Extract the [X, Y] coordinate from the center of the cell holding the provided text.  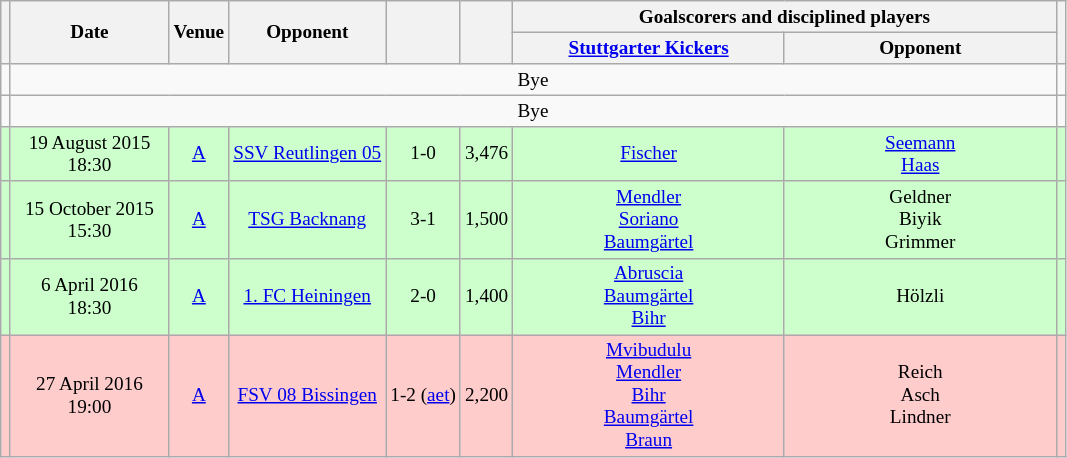
FSV 08 Bissingen [308, 396]
Fischer [649, 154]
Geldner Biyik Grimmer [920, 220]
6 April 201618:30 [90, 296]
Hölzli [920, 296]
Stuttgarter Kickers [649, 48]
Date [90, 32]
Seemann Haas [920, 154]
Mendler Soriano Baumgärtel [649, 220]
2,200 [486, 396]
19 August 201518:30 [90, 154]
1,400 [486, 296]
15 October 201515:30 [90, 220]
3-1 [424, 220]
Goalscorers and disciplined players [784, 17]
Abruscia Baumgärtel Bihr [649, 296]
Venue [199, 32]
Reich Asch Lindner [920, 396]
2-0 [424, 296]
TSG Backnang [308, 220]
3,476 [486, 154]
27 April 201619:00 [90, 396]
1-2 (aet) [424, 396]
1-0 [424, 154]
1. FC Heiningen [308, 296]
SSV Reutlingen 05 [308, 154]
1,500 [486, 220]
Mvibudulu Mendler Bihr Baumgärtel Braun [649, 396]
